Determine the [X, Y] coordinate at the center of the cell enclosing the given text.  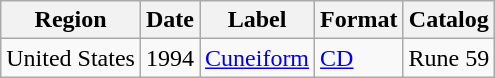
CD [359, 58]
Region [71, 20]
Catalog [449, 20]
Format [359, 20]
Rune 59 [449, 58]
Date [170, 20]
1994 [170, 58]
United States [71, 58]
Label [258, 20]
Cuneiform [258, 58]
